Search for the cell housing the specified text and yield its [X, Y] center coordinate. 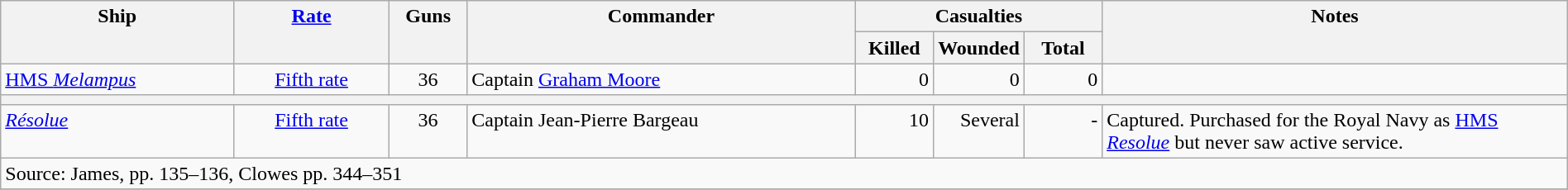
Total [1063, 48]
Résolue [117, 131]
Killed [894, 48]
- [1063, 131]
Source: James, pp. 135–136, Clowes pp. 344–351 [784, 173]
Commander [662, 32]
Captain Jean-Pierre Bargeau [662, 131]
Notes [1335, 32]
HMS Melampus [117, 79]
Guns [428, 32]
Ship [117, 32]
Casualties [979, 17]
Captured. Purchased for the Royal Navy as HMS Resolue but never saw active service. [1335, 131]
Several [979, 131]
Rate [312, 32]
Captain Graham Moore [662, 79]
10 [894, 131]
Wounded [979, 48]
